Identify which cell holds the provided text, then report its (x, y) central coordinate. 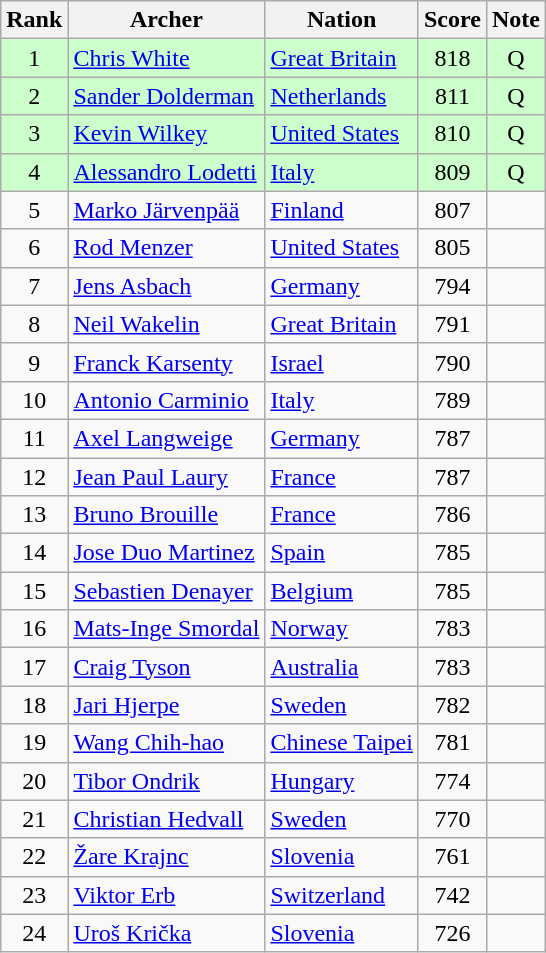
810 (452, 134)
Chinese Taipei (342, 743)
789 (452, 400)
3 (34, 134)
Neil Wakelin (166, 324)
Jose Duo Martinez (166, 553)
Jean Paul Laury (166, 477)
Viktor Erb (166, 895)
8 (34, 324)
12 (34, 477)
Jari Hjerpe (166, 705)
23 (34, 895)
Rod Menzer (166, 248)
Tibor Ondrik (166, 781)
19 (34, 743)
17 (34, 667)
Christian Hedvall (166, 819)
Marko Järvenpää (166, 210)
22 (34, 857)
Archer (166, 20)
21 (34, 819)
Finland (342, 210)
805 (452, 248)
Nation (342, 20)
14 (34, 553)
Israel (342, 362)
726 (452, 933)
Alessandro Lodetti (166, 172)
1 (34, 58)
Hungary (342, 781)
18 (34, 705)
Rank (34, 20)
Axel Langweige (166, 438)
Sander Dolderman (166, 96)
Score (452, 20)
Sebastien Denayer (166, 591)
Australia (342, 667)
Belgium (342, 591)
807 (452, 210)
790 (452, 362)
809 (452, 172)
Antonio Carminio (166, 400)
Franck Karsenty (166, 362)
742 (452, 895)
Uroš Krička (166, 933)
Netherlands (342, 96)
794 (452, 286)
15 (34, 591)
10 (34, 400)
782 (452, 705)
Chris White (166, 58)
Jens Asbach (166, 286)
Norway (342, 629)
9 (34, 362)
16 (34, 629)
818 (452, 58)
Switzerland (342, 895)
791 (452, 324)
13 (34, 515)
774 (452, 781)
Note (516, 20)
4 (34, 172)
786 (452, 515)
5 (34, 210)
Mats-Inge Smordal (166, 629)
20 (34, 781)
770 (452, 819)
Spain (342, 553)
781 (452, 743)
761 (452, 857)
24 (34, 933)
Wang Chih-hao (166, 743)
7 (34, 286)
2 (34, 96)
6 (34, 248)
Žare Krajnc (166, 857)
Craig Tyson (166, 667)
Kevin Wilkey (166, 134)
811 (452, 96)
11 (34, 438)
Bruno Brouille (166, 515)
